Capture the cell that displays the provided text and extract its (x, y) central coordinate. 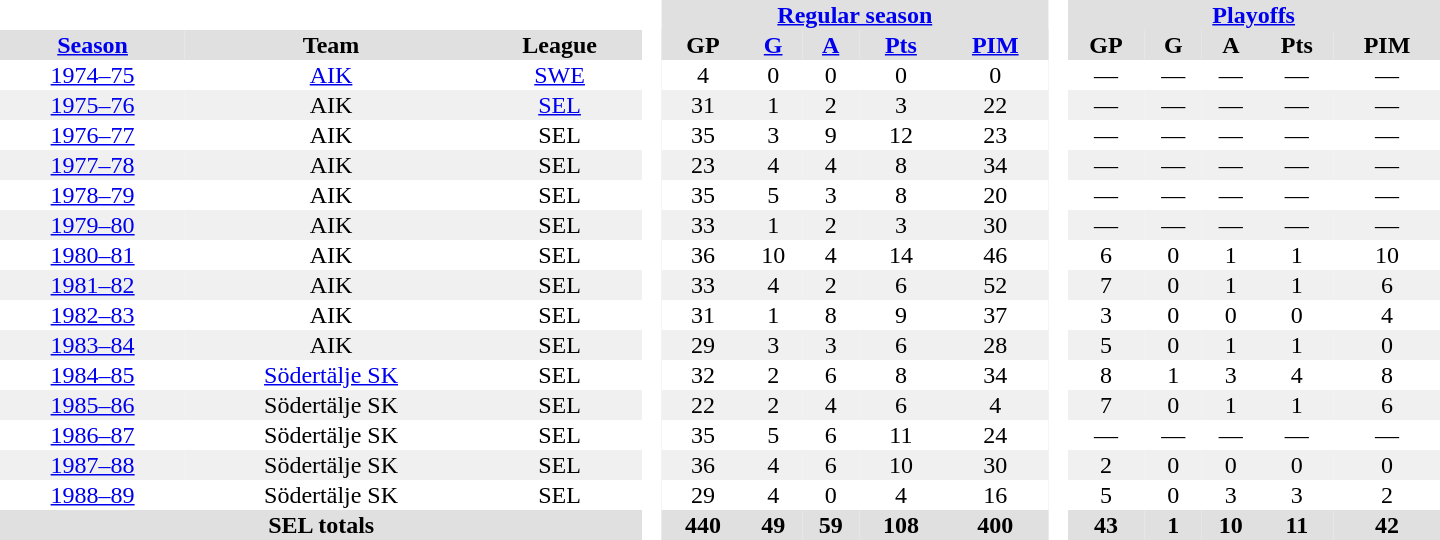
SEL totals (321, 525)
1978–79 (92, 195)
1980–81 (92, 255)
1979–80 (92, 225)
1988–89 (92, 495)
1981–82 (92, 285)
12 (900, 135)
20 (995, 195)
43 (1106, 525)
24 (995, 435)
1984–85 (92, 375)
1987–88 (92, 465)
Team (331, 45)
1977–78 (92, 165)
440 (702, 525)
37 (995, 315)
16 (995, 495)
49 (772, 525)
1975–76 (92, 105)
1985–86 (92, 405)
400 (995, 525)
1976–77 (92, 135)
46 (995, 255)
1982–83 (92, 315)
28 (995, 345)
League (560, 45)
1983–84 (92, 345)
1986–87 (92, 435)
Regular season (854, 15)
Playoffs (1254, 15)
108 (900, 525)
32 (702, 375)
1974–75 (92, 75)
14 (900, 255)
Season (92, 45)
SWE (560, 75)
42 (1387, 525)
52 (995, 285)
59 (830, 525)
